Extract the [X, Y] coordinate from the center of the cell holding the provided text.  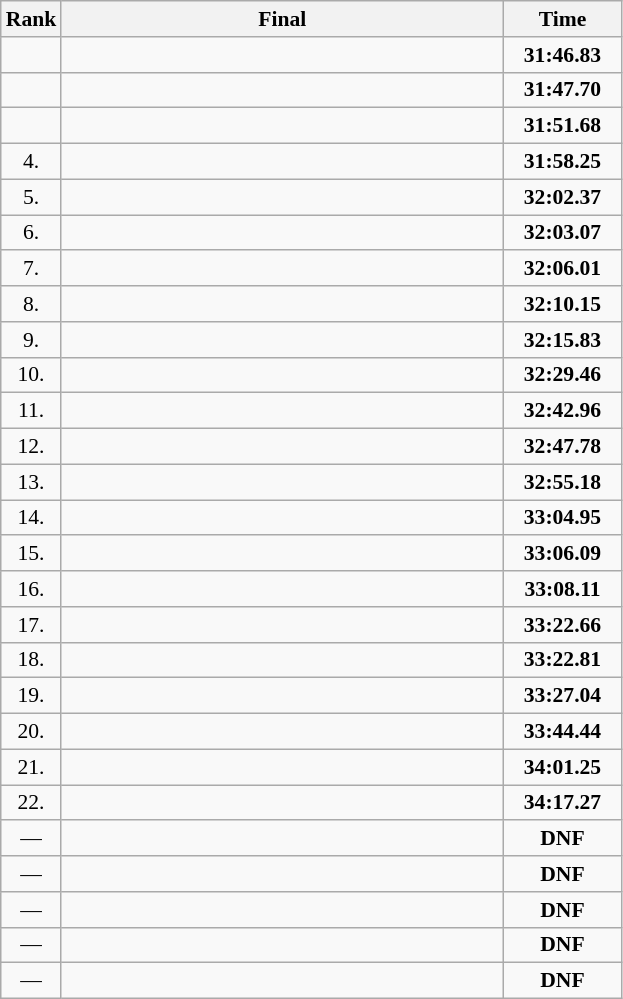
17. [32, 625]
33:22.66 [562, 625]
20. [32, 732]
33:08.11 [562, 589]
31:51.68 [562, 126]
32:42.96 [562, 411]
31:46.83 [562, 55]
9. [32, 340]
33:22.81 [562, 660]
11. [32, 411]
32:06.01 [562, 269]
21. [32, 767]
33:06.09 [562, 554]
10. [32, 375]
8. [32, 304]
15. [32, 554]
31:58.25 [562, 162]
33:27.04 [562, 696]
14. [32, 518]
34:17.27 [562, 803]
7. [32, 269]
33:44.44 [562, 732]
32:47.78 [562, 447]
12. [32, 447]
32:15.83 [562, 340]
18. [32, 660]
33:04.95 [562, 518]
13. [32, 482]
34:01.25 [562, 767]
22. [32, 803]
19. [32, 696]
Final [282, 19]
32:29.46 [562, 375]
16. [32, 589]
32:03.07 [562, 233]
32:55.18 [562, 482]
4. [32, 162]
Time [562, 19]
32:10.15 [562, 304]
31:47.70 [562, 90]
32:02.37 [562, 197]
Rank [32, 19]
6. [32, 233]
5. [32, 197]
